Scan for the cell matching the given text and deliver its [x, y] coordinate at center. 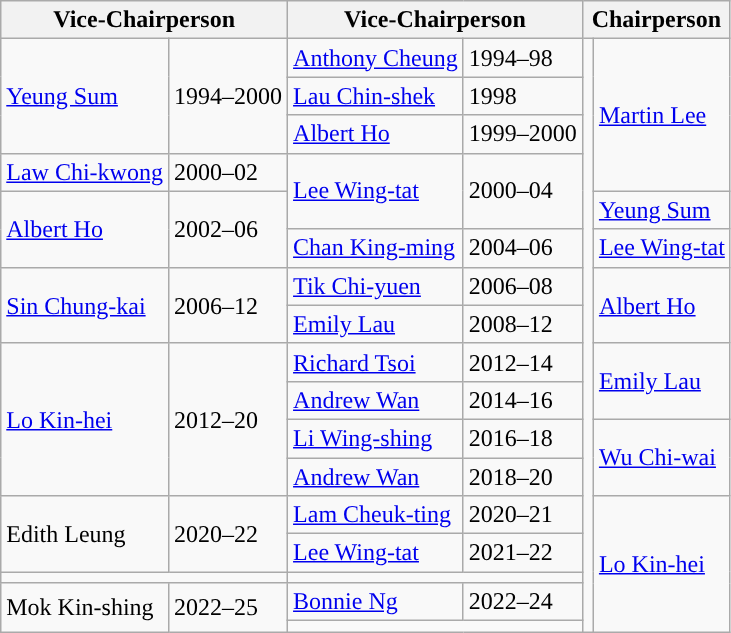
Tik Chi-yuen [376, 286]
2012–14 [522, 362]
2020–22 [228, 534]
Sin Chung-kai [85, 305]
1999–2000 [522, 134]
Lau Chin-shek [376, 96]
2000–02 [228, 172]
Law Chi-kwong [85, 172]
2006–08 [522, 286]
2000–04 [522, 191]
2004–06 [522, 248]
2006–12 [228, 305]
Chan King-ming [376, 248]
Mok Kin-shing [85, 608]
2020–21 [522, 515]
1994–98 [522, 58]
2012–20 [228, 419]
Lam Cheuk-ting [376, 515]
2022–24 [522, 602]
Chairperson [656, 20]
Edith Leung [85, 534]
Anthony Cheung [376, 58]
Martin Lee [662, 115]
Bonnie Ng [376, 602]
2014–16 [522, 400]
2016–18 [522, 438]
Li Wing-shing [376, 438]
2018–20 [522, 477]
1994–2000 [228, 96]
Richard Tsoi [376, 362]
2022–25 [228, 608]
2021–22 [522, 553]
2008–12 [522, 324]
Wu Chi-wai [662, 457]
1998 [522, 96]
2002–06 [228, 229]
